Determine the [X, Y] coordinate at the center of the cell enclosing the given text.  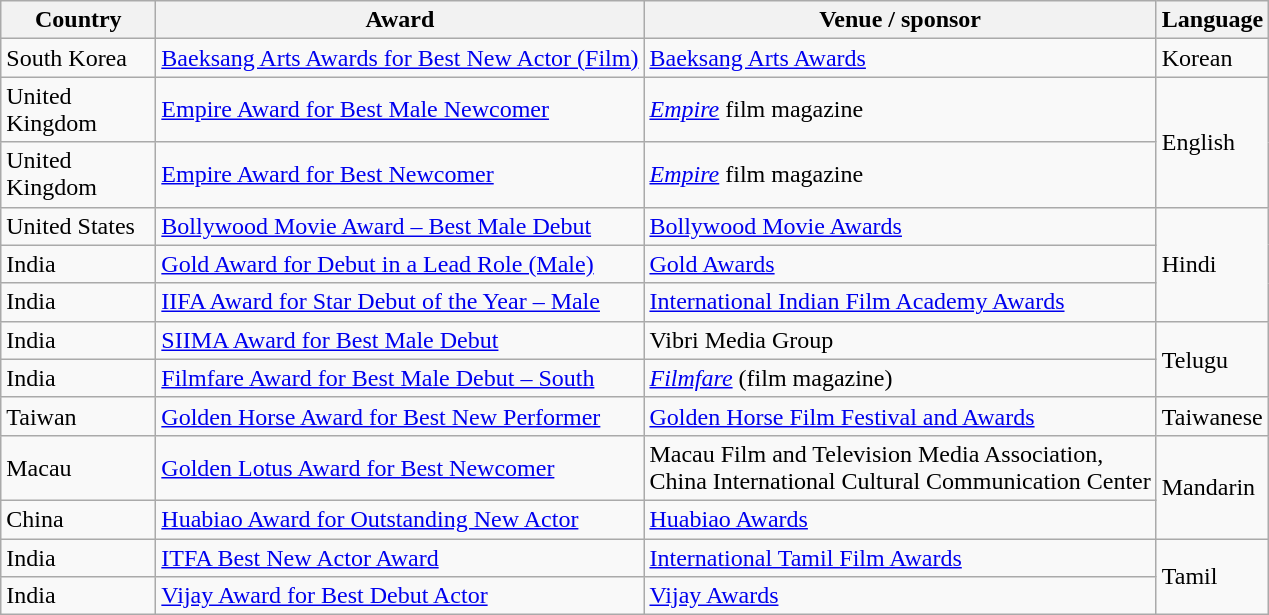
Golden Horse Film Festival and Awards [900, 416]
Golden Horse Award for Best New Performer [400, 416]
English [1212, 142]
Filmfare (film magazine) [900, 378]
ITFA Best New Actor Award [400, 557]
International Indian Film Academy Awards [900, 302]
China [78, 519]
Empire Award for Best Male Newcomer [400, 110]
Bollywood Movie Awards [900, 226]
Baeksang Arts Awards for Best New Actor (Film) [400, 58]
Golden Lotus Award for Best Newcomer [400, 468]
Macau Film and Television Media Association,China International Cultural Communication Center [900, 468]
Empire Award for Best Newcomer [400, 174]
Taiwan [78, 416]
Country [78, 20]
Macau [78, 468]
Filmfare Award for Best Male Debut – South [400, 378]
IIFA Award for Star Debut of the Year – Male [400, 302]
Korean [1212, 58]
International Tamil Film Awards [900, 557]
Award [400, 20]
Baeksang Arts Awards [900, 58]
Gold Awards [900, 264]
Vibri Media Group [900, 340]
Venue / sponsor [900, 20]
Vijay Award for Best Debut Actor [400, 596]
Huabiao Award for Outstanding New Actor [400, 519]
Mandarin [1212, 486]
Huabiao Awards [900, 519]
Gold Award for Debut in a Lead Role (Male) [400, 264]
SIIMA Award for Best Male Debut [400, 340]
Tamil [1212, 576]
Bollywood Movie Award – Best Male Debut [400, 226]
Hindi [1212, 264]
United States [78, 226]
Vijay Awards [900, 596]
Language [1212, 20]
Taiwanese [1212, 416]
Telugu [1212, 359]
South Korea [78, 58]
